Output the (X, Y) coordinate of the center of the cell containing the given text.  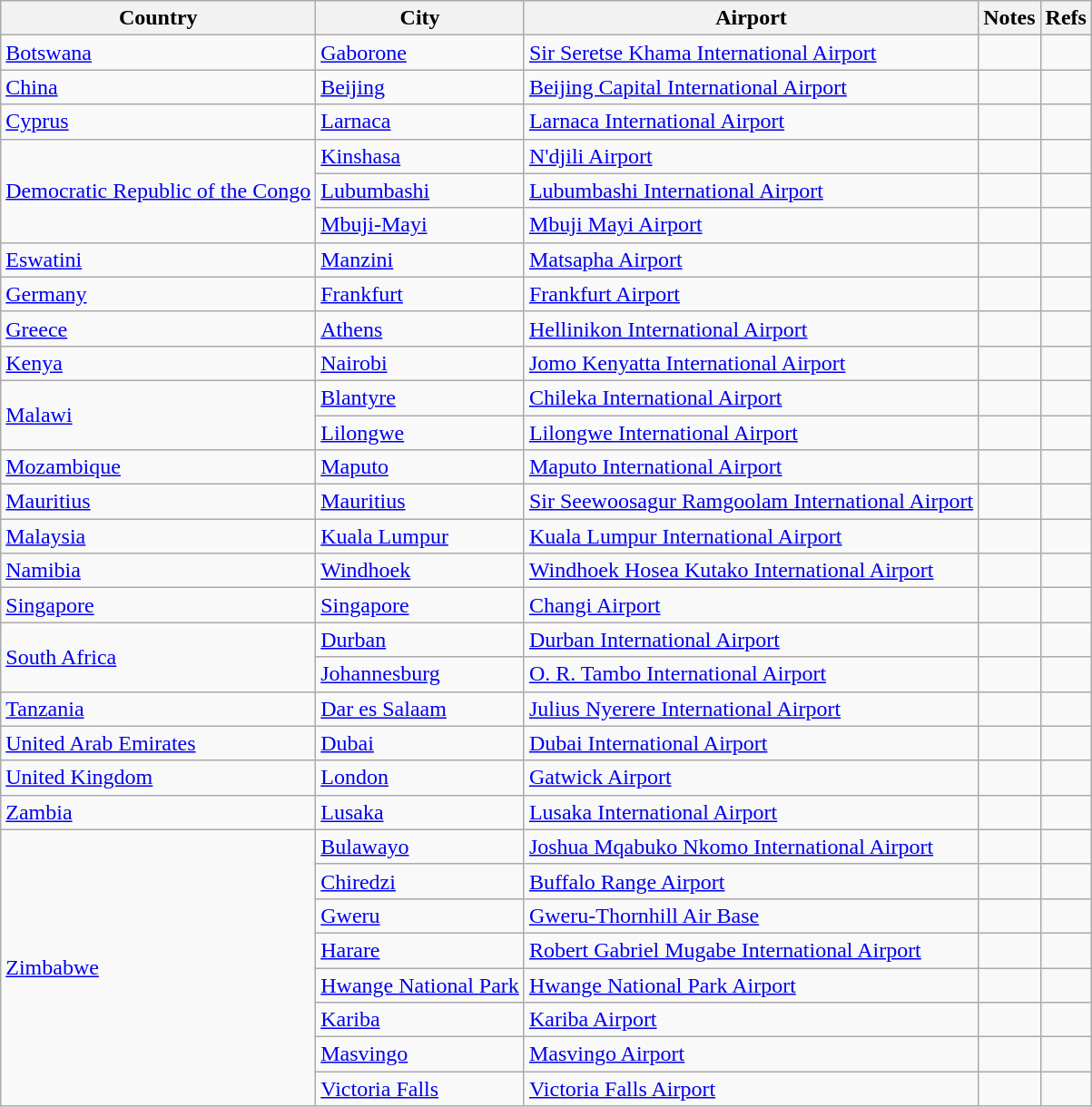
Masvingo Airport (751, 1054)
Durban (420, 640)
Refs (1066, 18)
Mozambique (158, 467)
Lilongwe (420, 433)
Gweru-Thornhill Air Base (751, 916)
Larnaca International Airport (751, 122)
Malawi (158, 415)
Chileka International Airport (751, 397)
Botswana (158, 53)
Germany (158, 294)
Lilongwe International Airport (751, 433)
Kinshasa (420, 156)
City (420, 18)
N'djili Airport (751, 156)
Tanzania (158, 709)
Windhoek Hosea Kutako International Airport (751, 571)
China (158, 87)
Namibia (158, 571)
Mbuji-Mayi (420, 225)
Buffalo Range Airport (751, 881)
Victoria Falls (420, 1089)
Lusaka International Airport (751, 812)
Durban International Airport (751, 640)
Malaysia (158, 536)
Johannesburg (420, 674)
Blantyre (420, 397)
Dubai (420, 743)
Dar es Salaam (420, 709)
Victoria Falls Airport (751, 1089)
Robert Gabriel Mugabe International Airport (751, 950)
Manzini (420, 260)
Beijing Capital International Airport (751, 87)
Julius Nyerere International Airport (751, 709)
Nairobi (420, 363)
Kariba Airport (751, 1020)
Hwange National Park Airport (751, 985)
Lubumbashi International Airport (751, 191)
Country (158, 18)
South Africa (158, 657)
Lubumbashi (420, 191)
Kuala Lumpur (420, 536)
Lusaka (420, 812)
London (420, 778)
Airport (751, 18)
Jomo Kenyatta International Airport (751, 363)
Sir Seewoosagur Ramgoolam International Airport (751, 502)
Sir Seretse Khama International Airport (751, 53)
Bulawayo (420, 847)
Greece (158, 328)
Frankfurt (420, 294)
Kuala Lumpur International Airport (751, 536)
Maputo (420, 467)
Hellinikon International Airport (751, 328)
Frankfurt Airport (751, 294)
Changi Airport (751, 605)
Gaborone (420, 53)
Hwange National Park (420, 985)
Eswatini (158, 260)
United Arab Emirates (158, 743)
Gweru (420, 916)
Matsapha Airport (751, 260)
Zambia (158, 812)
Gatwick Airport (751, 778)
Dubai International Airport (751, 743)
Cyprus (158, 122)
Joshua Mqabuko Nkomo International Airport (751, 847)
Notes (1009, 18)
Athens (420, 328)
Democratic Republic of the Congo (158, 191)
O. R. Tambo International Airport (751, 674)
Harare (420, 950)
Beijing (420, 87)
Windhoek (420, 571)
Chiredzi (420, 881)
United Kingdom (158, 778)
Kariba (420, 1020)
Masvingo (420, 1054)
Maputo International Airport (751, 467)
Zimbabwe (158, 967)
Mbuji Mayi Airport (751, 225)
Larnaca (420, 122)
Kenya (158, 363)
